Identify which cell holds the provided text, then report its [x, y] central coordinate. 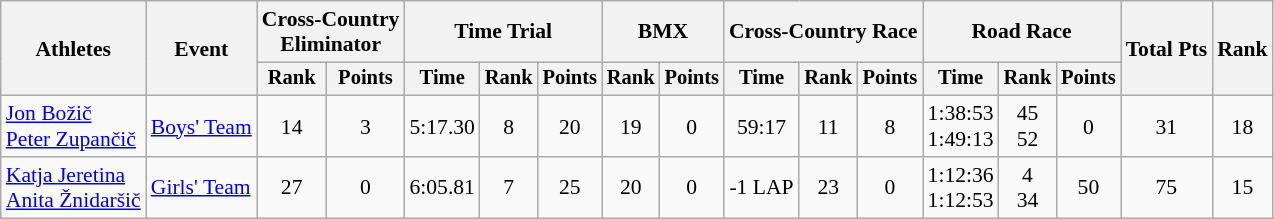
1:12:361:12:53 [961, 188]
1:38:531:49:13 [961, 126]
434 [1028, 188]
25 [570, 188]
Boys' Team [202, 126]
BMX [663, 32]
75 [1167, 188]
50 [1088, 188]
Total Pts [1167, 48]
Road Race [1022, 32]
Time Trial [502, 32]
Cross-Country Race [824, 32]
3 [365, 126]
Cross-CountryEliminator [331, 32]
-1 LAP [762, 188]
31 [1167, 126]
Athletes [74, 48]
19 [631, 126]
Jon BožičPeter Zupančič [74, 126]
14 [292, 126]
59:17 [762, 126]
18 [1242, 126]
11 [828, 126]
7 [509, 188]
Girls' Team [202, 188]
4552 [1028, 126]
15 [1242, 188]
5:17.30 [442, 126]
6:05.81 [442, 188]
27 [292, 188]
Katja JeretinaAnita Žnidaršič [74, 188]
23 [828, 188]
Event [202, 48]
